Pinpoint the cell where the given text exists, returning its (X, Y) midpoint coordinate. 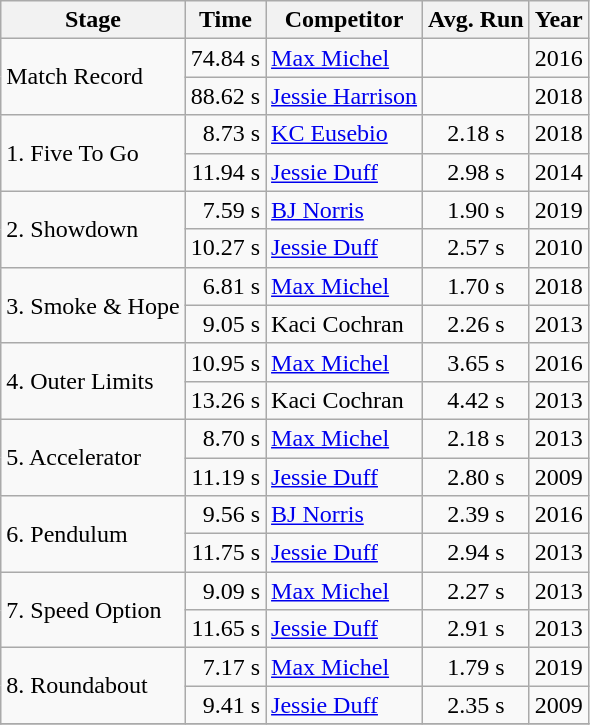
KC Eusebio (344, 134)
9.41 s (225, 705)
11.75 s (225, 553)
9.09 s (225, 591)
2.91 s (476, 629)
11.65 s (225, 629)
Jessie Harrison (344, 96)
10.95 s (225, 362)
2.98 s (476, 172)
11.19 s (225, 477)
5. Accelerator (93, 457)
9.56 s (225, 515)
13.26 s (225, 400)
8. Roundabout (93, 686)
9.05 s (225, 324)
2.27 s (476, 591)
7.59 s (225, 210)
1.90 s (476, 210)
2014 (558, 172)
3. Smoke & Hope (93, 305)
2010 (558, 248)
1.70 s (476, 286)
2.57 s (476, 248)
2.35 s (476, 705)
11.94 s (225, 172)
8.73 s (225, 134)
Year (558, 20)
6.81 s (225, 286)
Stage (93, 20)
8.70 s (225, 438)
2. Showdown (93, 229)
2.39 s (476, 515)
4.42 s (476, 400)
7. Speed Option (93, 610)
2.94 s (476, 553)
Time (225, 20)
6. Pendulum (93, 534)
2.80 s (476, 477)
74.84 s (225, 58)
10.27 s (225, 248)
Competitor (344, 20)
4. Outer Limits (93, 381)
Avg. Run (476, 20)
1. Five To Go (93, 153)
3.65 s (476, 362)
7.17 s (225, 667)
1.79 s (476, 667)
Match Record (93, 77)
2.26 s (476, 324)
88.62 s (225, 96)
